Return the [X, Y] coordinate for the center point of the cell that contains the specified text.  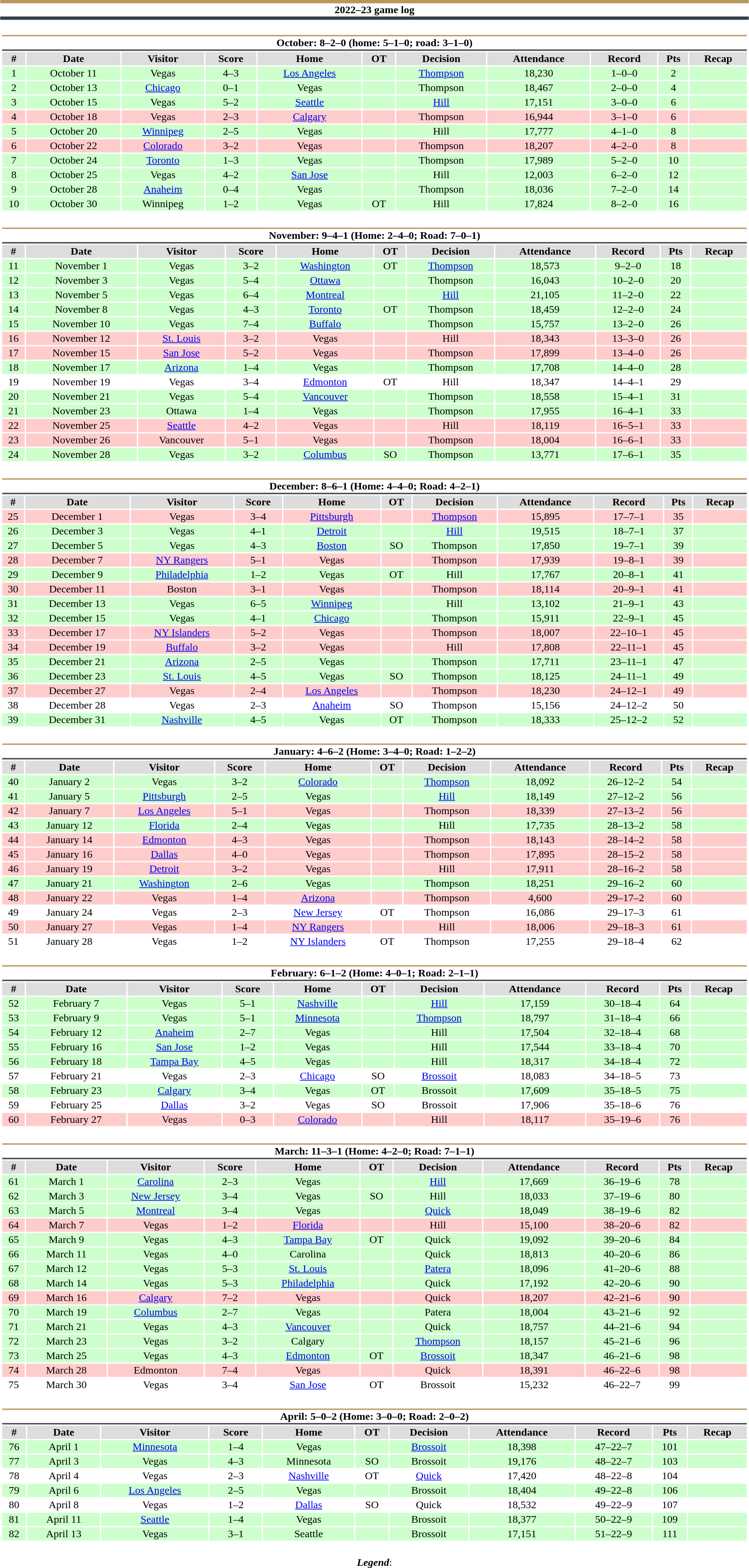
March 9 [66, 1240]
February: 6–1–2 (Home: 4–0–1; Road: 2–1–1) [374, 973]
18,096 [534, 1269]
17,609 [535, 1090]
71 [13, 1327]
30 [13, 589]
27 [13, 546]
19 [13, 382]
15,757 [545, 324]
32 [13, 618]
65 [13, 1240]
32–18–4 [622, 1032]
12,003 [539, 175]
18,049 [534, 1211]
50–22–9 [613, 1520]
13 [13, 295]
16,043 [545, 280]
17,544 [535, 1047]
2–0–0 [624, 88]
17,255 [540, 942]
36–19–6 [622, 1182]
17,159 [535, 1003]
99 [674, 1385]
November 28 [81, 454]
November 23 [81, 411]
December 23 [77, 676]
18,006 [540, 927]
11 [13, 266]
December 11 [77, 589]
17,735 [540, 826]
0–4 [231, 190]
17,911 [540, 869]
January 5 [70, 797]
17,906 [535, 1105]
19,515 [546, 531]
21,105 [545, 295]
19–7–1 [628, 546]
15,895 [546, 517]
January 24 [70, 913]
17,711 [546, 662]
November 21 [81, 396]
28–14–2 [626, 840]
December 27 [77, 691]
17,895 [540, 855]
17,939 [546, 560]
17,899 [545, 353]
29–18–3 [626, 927]
18,532 [522, 1505]
28–15–2 [626, 855]
March 21 [66, 1327]
17,708 [545, 367]
16–5–1 [628, 425]
18,157 [534, 1341]
42 [13, 811]
15,232 [534, 1385]
March 1 [66, 1182]
November 1 [81, 266]
17,824 [539, 204]
44 [13, 840]
18,813 [534, 1254]
48–22–7 [613, 1462]
March 23 [66, 1341]
17,808 [546, 647]
18,143 [540, 840]
92 [674, 1312]
46–21–6 [622, 1356]
13–2–0 [628, 324]
January 19 [70, 869]
59 [13, 1105]
17,192 [534, 1283]
29–17–3 [626, 913]
24–11–1 [628, 676]
February 25 [76, 1105]
8–2–0 [624, 204]
December 13 [77, 604]
January 16 [70, 855]
22–11–1 [628, 647]
40 [13, 782]
18,339 [540, 811]
77 [14, 1462]
April 4 [64, 1476]
57 [13, 1076]
42–21–6 [622, 1298]
16,944 [539, 117]
18,398 [522, 1447]
88 [674, 1269]
December 9 [77, 575]
December 3 [77, 531]
4–1–0 [624, 132]
17,669 [534, 1182]
27–12–2 [626, 797]
February 23 [76, 1090]
13–4–0 [628, 353]
6–4 [251, 295]
44–21–6 [622, 1327]
1–3 [231, 161]
January 22 [70, 898]
111 [670, 1534]
19,092 [534, 1240]
November 3 [81, 280]
14–4–1 [628, 382]
20–9–1 [628, 589]
November 19 [81, 382]
38–19–6 [622, 1211]
April 8 [64, 1505]
96 [674, 1341]
October 22 [73, 146]
March: 11–3–1 (Home: 4–2–0; Road: 7–1–1) [374, 1151]
March 16 [66, 1298]
February 12 [76, 1032]
17 [13, 353]
17,767 [546, 575]
18,467 [539, 88]
17,777 [539, 132]
17,850 [546, 546]
63 [13, 1211]
101 [670, 1447]
13,771 [545, 454]
17–7–1 [628, 517]
March 7 [66, 1225]
18,757 [534, 1327]
15 [13, 324]
October 24 [73, 161]
34 [13, 647]
December 7 [77, 560]
46–22–6 [622, 1370]
74 [13, 1370]
37–19–6 [622, 1196]
January 14 [70, 840]
103 [670, 1462]
0–3 [248, 1119]
18,459 [545, 309]
18,083 [535, 1076]
7–2–0 [624, 190]
October 20 [73, 132]
25 [13, 517]
5 [14, 132]
18,036 [539, 190]
9–2–0 [628, 266]
21 [13, 411]
86 [674, 1254]
February 18 [76, 1061]
17,504 [535, 1032]
36 [13, 676]
October 11 [73, 73]
81 [14, 1520]
2–6 [239, 884]
38–20–6 [622, 1225]
December 31 [77, 720]
47–22–7 [613, 1447]
18,149 [540, 797]
October: 8–2–0 (home: 5–1–0; road: 3–1–0) [374, 43]
February 21 [76, 1076]
March 30 [66, 1385]
35–18–6 [622, 1105]
February 9 [76, 1018]
January 12 [70, 826]
29–17–2 [626, 898]
46–22–7 [622, 1385]
33–18–4 [622, 1047]
34–18–5 [622, 1076]
43–21–6 [622, 1312]
December 1 [77, 517]
December 21 [77, 662]
39–20–6 [622, 1240]
45–21–6 [622, 1341]
January 2 [70, 782]
March 11 [66, 1254]
18,033 [534, 1196]
October 13 [73, 88]
13–3–0 [628, 338]
84 [674, 1240]
27–13–2 [626, 811]
2022–23 game log [374, 10]
November 10 [81, 324]
18,558 [545, 396]
October 25 [73, 175]
17,420 [522, 1476]
69 [13, 1298]
42–20–6 [622, 1283]
23–11–1 [628, 662]
49–22–9 [613, 1505]
18,125 [546, 676]
18,119 [545, 425]
December 15 [77, 618]
4,600 [540, 898]
October 15 [73, 102]
18,343 [545, 338]
18,251 [540, 884]
107 [670, 1505]
5–2–0 [624, 161]
December 17 [77, 633]
17,989 [539, 161]
106 [670, 1491]
12–2–0 [628, 309]
79 [14, 1491]
November 25 [81, 425]
3–0–0 [624, 102]
25–12–2 [628, 720]
18,573 [545, 266]
4–2–0 [624, 146]
20–8–1 [628, 575]
February 16 [76, 1047]
January: 4–6–2 (Home: 3–4–0; Road: 1–2–2) [374, 751]
February 27 [76, 1119]
16,086 [540, 913]
April: 5–0–2 (Home: 3–0–0; Road: 2–0–2) [374, 1416]
December 28 [77, 705]
18,117 [535, 1119]
January 28 [70, 942]
December 19 [77, 647]
January 21 [70, 884]
24–12–2 [628, 705]
46 [13, 869]
March 5 [66, 1211]
53 [13, 1018]
April 3 [64, 1462]
November 26 [81, 440]
March 25 [66, 1356]
18,404 [522, 1491]
51 [13, 942]
15,156 [546, 705]
January 7 [70, 811]
April 1 [64, 1447]
18–7–1 [628, 531]
22–9–1 [628, 618]
48 [13, 898]
94 [674, 1327]
28–13–2 [626, 826]
6–2–0 [624, 175]
January 27 [70, 927]
24–12–1 [628, 691]
October 28 [73, 190]
16–6–1 [628, 440]
18,797 [535, 1018]
March 3 [66, 1196]
April 11 [64, 1520]
55 [13, 1047]
49–22–8 [613, 1491]
21–9–1 [628, 604]
18,377 [522, 1520]
22–10–1 [628, 633]
7–2 [230, 1298]
October 18 [73, 117]
29–16–2 [626, 884]
48–22–8 [613, 1476]
104 [670, 1476]
March 12 [66, 1269]
35–19–6 [622, 1119]
35–18–5 [622, 1090]
March 14 [66, 1283]
December 5 [77, 546]
28–16–2 [626, 869]
19,176 [522, 1462]
March 19 [66, 1312]
April 6 [64, 1491]
18,007 [546, 633]
October 30 [73, 204]
29–18–4 [626, 942]
15–4–1 [628, 396]
7 [14, 161]
30–18–4 [622, 1003]
13,102 [546, 604]
November: 9–4–1 (Home: 2–4–0; Road: 7–0–1) [374, 236]
November 5 [81, 295]
10–2–0 [628, 280]
1–0–0 [624, 73]
51–22–9 [613, 1534]
14–4–0 [628, 367]
3 [14, 102]
15,911 [546, 618]
19–8–1 [628, 560]
April 13 [64, 1534]
December: 8–6–1 (Home: 4–4–0; Road: 4–2–1) [374, 486]
17–6–1 [628, 454]
3–1–0 [624, 117]
15,100 [534, 1225]
67 [13, 1269]
38 [13, 705]
16–4–1 [628, 411]
6–5 [258, 604]
18,333 [546, 720]
1 [14, 73]
November 8 [81, 309]
11–2–0 [628, 295]
November 17 [81, 367]
November 15 [81, 353]
34–18–4 [622, 1061]
February 7 [76, 1003]
40–20–6 [622, 1254]
18,092 [540, 782]
31–18–4 [622, 1018]
0–1 [231, 88]
23 [13, 440]
March 28 [66, 1370]
18,114 [546, 589]
18,391 [534, 1370]
26–12–2 [626, 782]
109 [670, 1520]
41–20–6 [622, 1269]
18,317 [535, 1061]
9 [14, 190]
November 12 [81, 338]
17,955 [545, 411]
